Locate the cell with the specified text and output its (x, y) center coordinate. 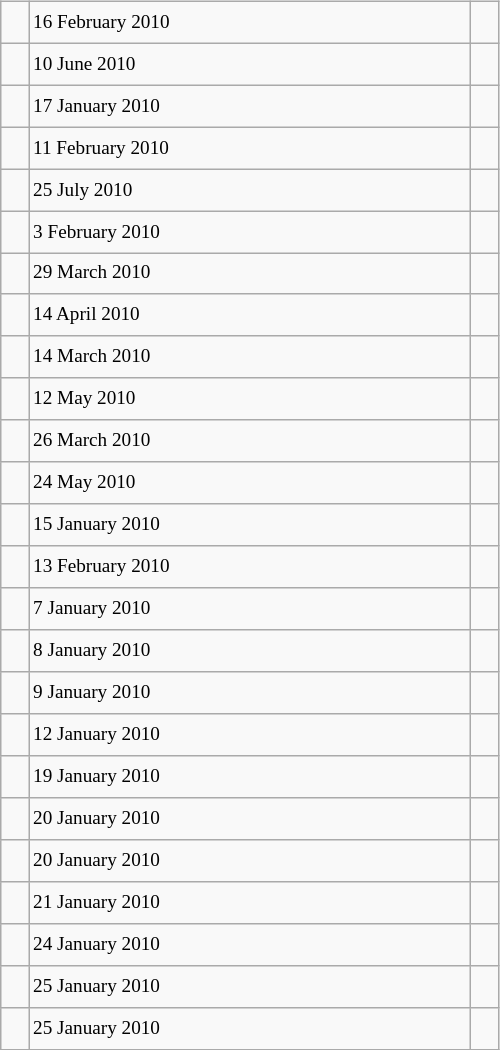
11 February 2010 (249, 148)
10 June 2010 (249, 64)
14 April 2010 (249, 315)
8 January 2010 (249, 651)
21 January 2010 (249, 902)
7 January 2010 (249, 609)
26 March 2010 (249, 441)
24 January 2010 (249, 944)
12 May 2010 (249, 399)
3 February 2010 (249, 232)
9 January 2010 (249, 693)
29 March 2010 (249, 274)
12 January 2010 (249, 735)
16 February 2010 (249, 22)
19 January 2010 (249, 777)
13 February 2010 (249, 567)
15 January 2010 (249, 525)
17 January 2010 (249, 106)
14 March 2010 (249, 357)
24 May 2010 (249, 483)
25 July 2010 (249, 190)
